Pinpoint the cell where the given text exists, returning its (x, y) midpoint coordinate. 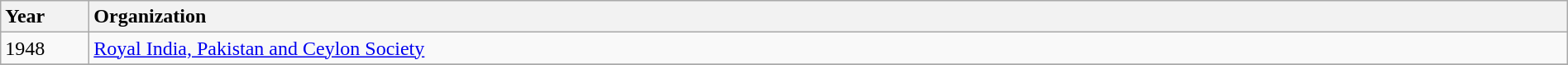
Royal India, Pakistan and Ceylon Society (829, 48)
Organization (829, 17)
1948 (45, 48)
Year (45, 17)
